Capture the cell that displays the provided text and extract its [x, y] central coordinate. 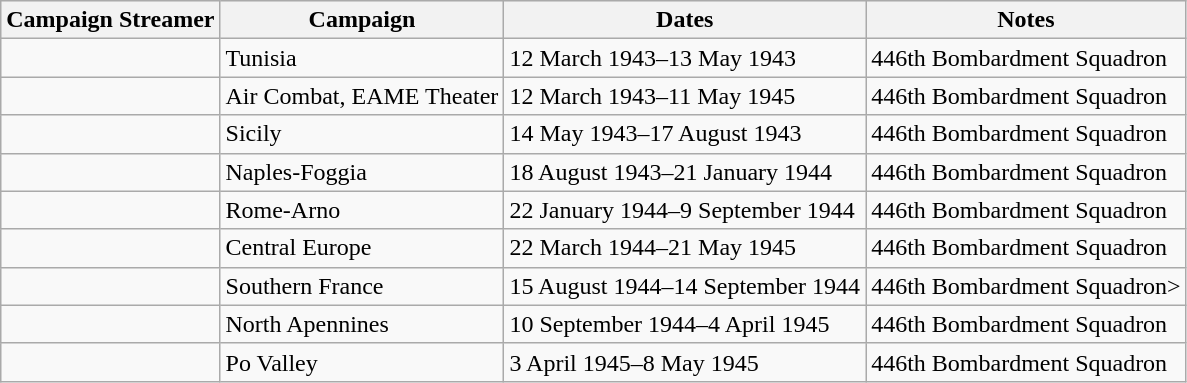
Sicily [362, 134]
12 March 1943–11 May 1945 [685, 96]
15 August 1944–14 September 1944 [685, 286]
Campaign [362, 20]
14 May 1943–17 August 1943 [685, 134]
10 September 1944–4 April 1945 [685, 324]
22 January 1944–9 September 1944 [685, 210]
Air Combat, EAME Theater [362, 96]
Campaign Streamer [110, 20]
22 March 1944–21 May 1945 [685, 248]
18 August 1943–21 January 1944 [685, 172]
446th Bombardment Squadron> [1026, 286]
3 April 1945–8 May 1945 [685, 362]
Tunisia [362, 58]
North Apennines [362, 324]
Central Europe [362, 248]
Naples-Foggia [362, 172]
Notes [1026, 20]
Po Valley [362, 362]
Dates [685, 20]
Rome-Arno [362, 210]
12 March 1943–13 May 1943 [685, 58]
Southern France [362, 286]
